Return the (x, y) coordinate for the center point of the cell that contains the specified text.  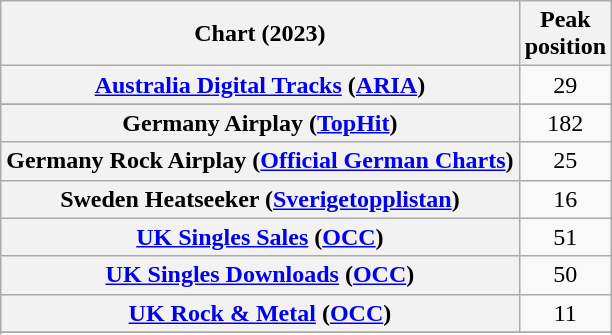
50 (565, 275)
16 (565, 199)
Sweden Heatseeker (Sverigetopplistan) (260, 199)
UK Singles Downloads (OCC) (260, 275)
UK Rock & Metal (OCC) (260, 313)
Germany Rock Airplay (Official German Charts) (260, 161)
Peakposition (565, 34)
25 (565, 161)
Germany Airplay (TopHit) (260, 123)
Australia Digital Tracks (ARIA) (260, 85)
11 (565, 313)
29 (565, 85)
Chart (2023) (260, 34)
UK Singles Sales (OCC) (260, 237)
51 (565, 237)
182 (565, 123)
